Detect which cell encompasses the target text, then output its (X, Y) center coordinate. 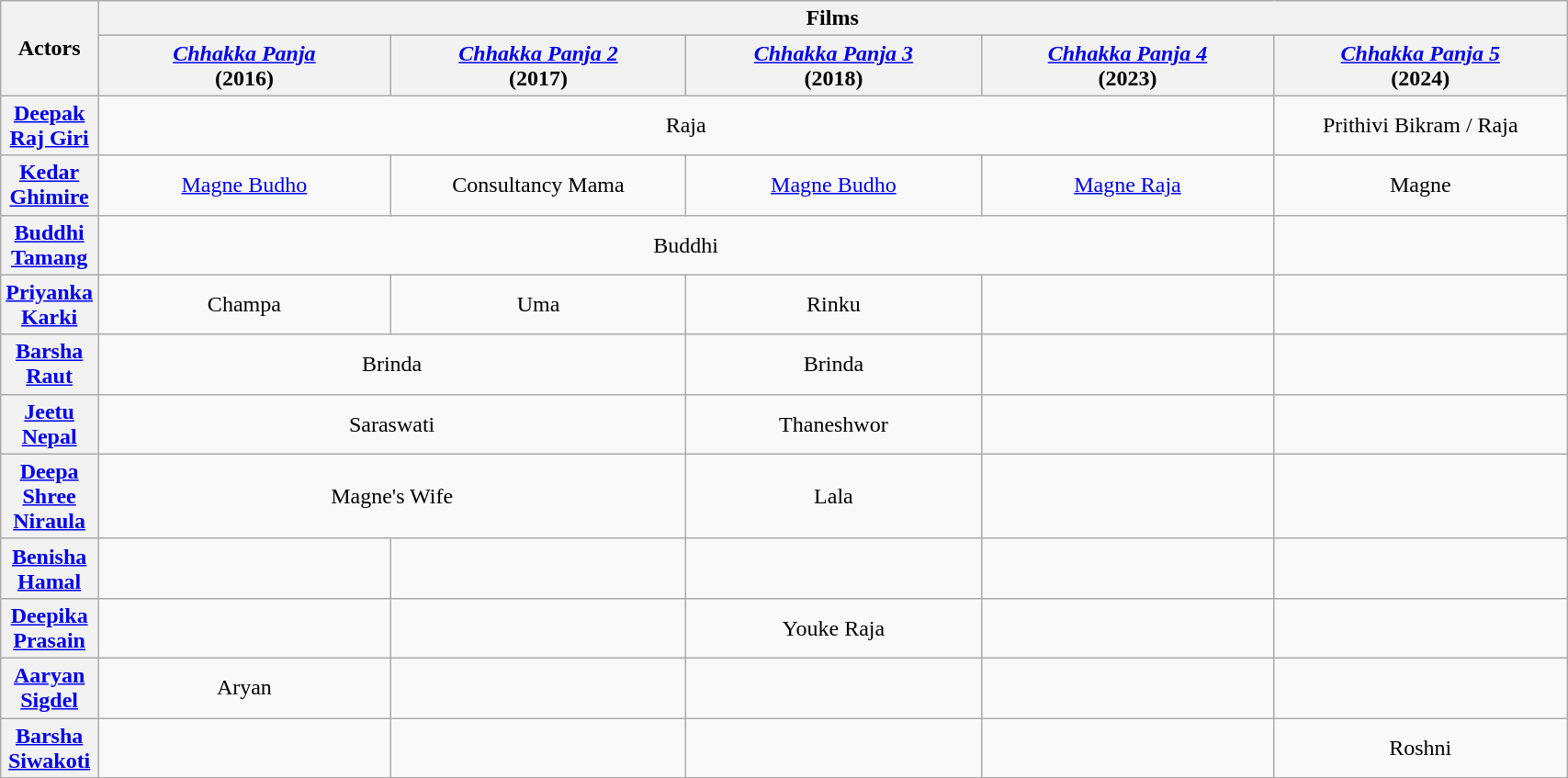
Deepak Raj Giri (50, 125)
Films (832, 18)
Aryan (244, 687)
Lala (834, 496)
Raja (685, 125)
Benisha Hamal (50, 568)
Consultancy Mama (538, 186)
Chhakka Panja 2 (2017) (538, 66)
Kedar Ghimire (50, 186)
Buddhi (685, 244)
Prithivi Bikram / Raja (1420, 125)
Uma (538, 305)
Chhakka Panja 5 (2024) (1420, 66)
Aaryan Sigdel (50, 687)
Deepika Prasain (50, 628)
Roshni (1420, 748)
Deepa Shree Niraula (50, 496)
Champa (244, 305)
Saraswati (391, 424)
Jeetu Nepal (50, 424)
Thaneshwor (834, 424)
Chhakka Panja 3 (2018) (834, 66)
Chhakka Panja (2016) (244, 66)
Barsha Raut (50, 364)
Youke Raja (834, 628)
Actors (50, 48)
Priyanka Karki (50, 305)
Chhakka Panja 4 (2023) (1128, 66)
Rinku (834, 305)
Barsha Siwakoti (50, 748)
Magne Raja (1128, 186)
Buddhi Tamang (50, 244)
Magne's Wife (391, 496)
Magne (1420, 186)
